Identify which cell holds the provided text, then report its [X, Y] central coordinate. 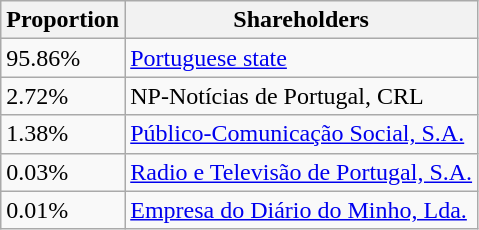
1.38% [63, 134]
NP-Notícias de Portugal, CRL [302, 96]
Público-Comunicação Social, S.A. [302, 134]
0.01% [63, 210]
Empresa do Diário do Minho, Lda. [302, 210]
0.03% [63, 172]
Shareholders [302, 20]
Proportion [63, 20]
Radio e Televisão de Portugal, S.A. [302, 172]
95.86% [63, 58]
2.72% [63, 96]
Portuguese state [302, 58]
